For the text-containing cell, return its midpoint in [x, y] coordinate format. 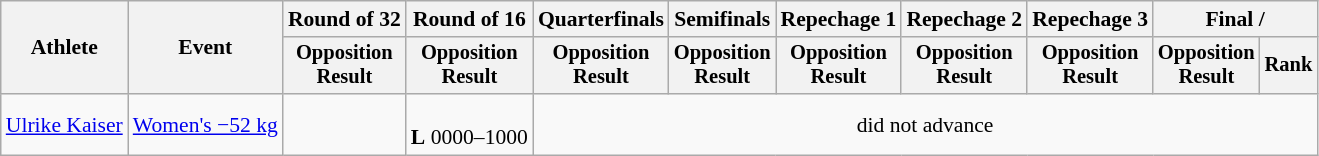
Round of 32 [344, 19]
Quarterfinals [601, 19]
Repechage 1 [839, 19]
Women's −52 kg [206, 124]
Repechage 2 [964, 19]
Repechage 3 [1090, 19]
Event [206, 48]
Round of 16 [470, 19]
L 0000–1000 [470, 124]
Rank [1289, 66]
Athlete [64, 48]
did not advance [925, 124]
Ulrike Kaiser [64, 124]
Final / [1235, 19]
Semifinals [722, 19]
